Return (X, Y) of the center of cell containing provided text 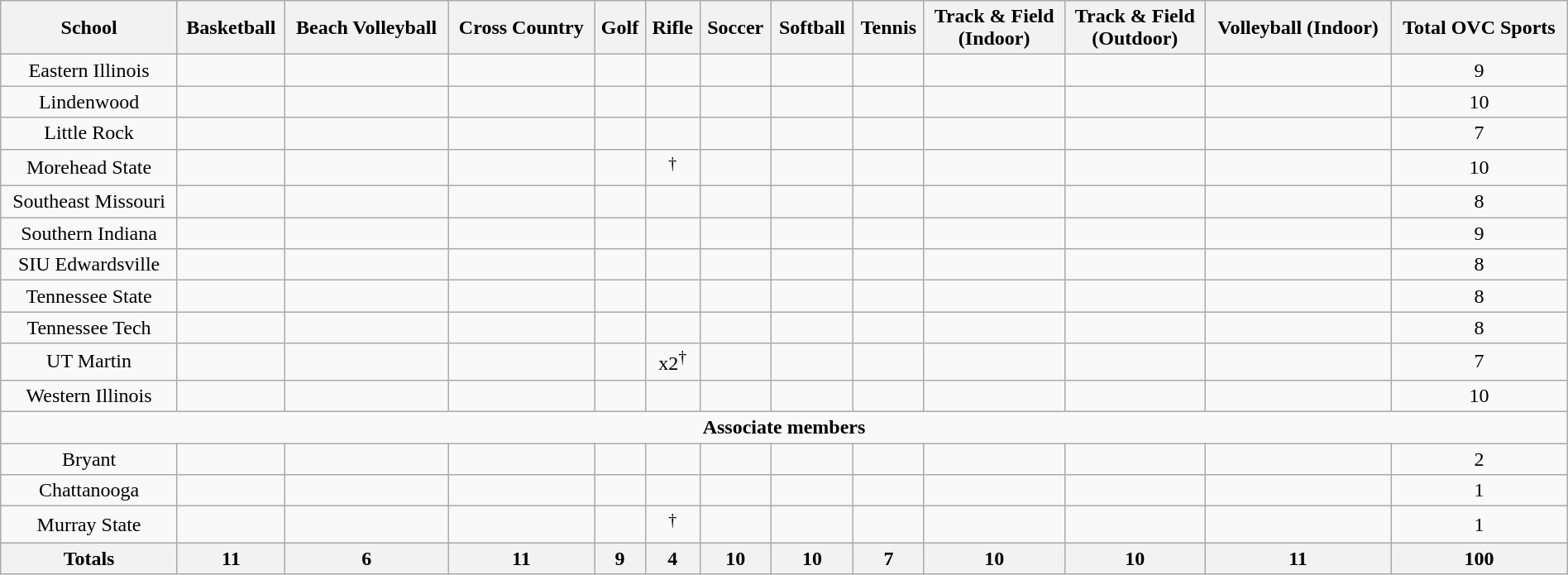
UT Martin (89, 362)
Western Illinois (89, 395)
Volleyball (Indoor) (1298, 28)
Rifle (672, 28)
Bryant (89, 459)
Southern Indiana (89, 233)
Southeast Missouri (89, 202)
Lindenwood (89, 102)
SIU Edwardsville (89, 265)
Basketball (231, 28)
Softball (812, 28)
Chattanooga (89, 491)
Cross Country (521, 28)
Golf (620, 28)
Tennis (888, 28)
Tennessee State (89, 296)
Totals (89, 558)
Track & Field(Indoor) (994, 28)
Tennessee Tech (89, 328)
Track & Field(Outdoor) (1135, 28)
Beach Volleyball (366, 28)
School (89, 28)
Murray State (89, 525)
100 (1480, 558)
x2† (672, 362)
Little Rock (89, 133)
Morehead State (89, 167)
4 (672, 558)
Eastern Illinois (89, 70)
2 (1480, 459)
6 (366, 558)
Soccer (735, 28)
Total OVC Sports (1480, 28)
Associate members (784, 427)
